From the cell containing the given text, extract its center point as [X, Y] coordinate. 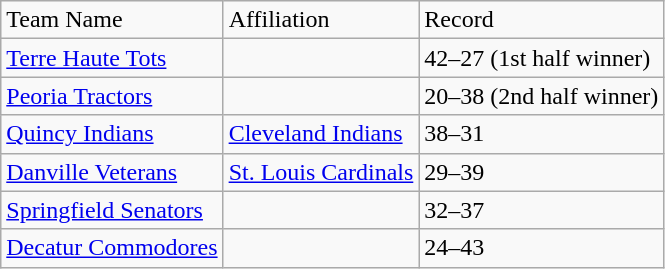
Record [542, 20]
29–39 [542, 172]
Springfield Senators [112, 210]
Danville Veterans [112, 172]
Decatur Commodores [112, 248]
24–43 [542, 248]
Cleveland Indians [321, 134]
38–31 [542, 134]
42–27 (1st half winner) [542, 58]
St. Louis Cardinals [321, 172]
32–37 [542, 210]
Terre Haute Tots [112, 58]
Peoria Tractors [112, 96]
Quincy Indians [112, 134]
20–38 (2nd half winner) [542, 96]
Affiliation [321, 20]
Team Name [112, 20]
